Extract the (x, y) coordinate from the center of the cell holding the provided text.  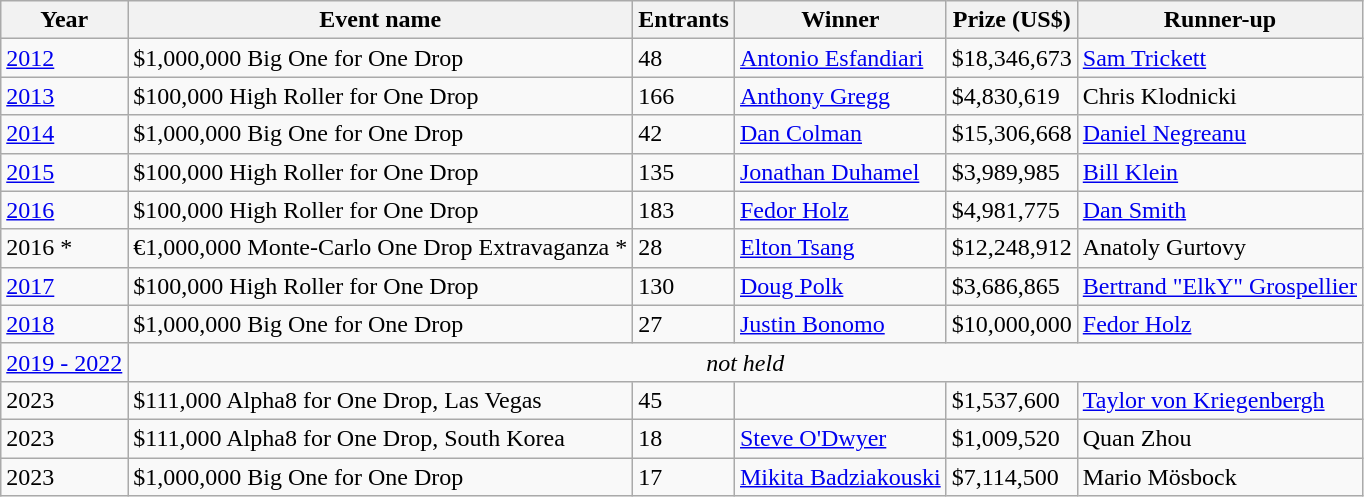
Jonathan Duhamel (840, 172)
€1,000,000 Monte-Carlo One Drop Extravaganza * (380, 248)
Entrants (684, 20)
135 (684, 172)
183 (684, 210)
$1,009,520 (1012, 438)
28 (684, 248)
$15,306,668 (1012, 134)
2012 (64, 58)
Antonio Esfandiari (840, 58)
Quan Zhou (1220, 438)
Mario Mösbock (1220, 477)
27 (684, 324)
18 (684, 438)
Doug Polk (840, 286)
$10,000,000 (1012, 324)
Bill Klein (1220, 172)
Dan Colman (840, 134)
2015 (64, 172)
48 (684, 58)
Anthony Gregg (840, 96)
$7,114,500 (1012, 477)
$4,830,619 (1012, 96)
166 (684, 96)
2019 - 2022 (64, 362)
Steve O'Dwyer (840, 438)
2014 (64, 134)
Bertrand "ElkY" Grospellier (1220, 286)
Anatoly Gurtovy (1220, 248)
Elton Tsang (840, 248)
$1,537,600 (1012, 400)
Event name (380, 20)
$12,248,912 (1012, 248)
$4,981,775 (1012, 210)
45 (684, 400)
2018 (64, 324)
Justin Bonomo (840, 324)
Dan Smith (1220, 210)
$3,686,865 (1012, 286)
Mikita Badziakouski (840, 477)
2016 (64, 210)
$111,000 Alpha8 for One Drop, South Korea (380, 438)
Taylor von Kriegenbergh (1220, 400)
2013 (64, 96)
2016 * (64, 248)
$3,989,985 (1012, 172)
Year (64, 20)
Daniel Negreanu (1220, 134)
Winner (840, 20)
$18,346,673 (1012, 58)
Chris Klodnicki (1220, 96)
130 (684, 286)
17 (684, 477)
Prize (US$) (1012, 20)
Sam Trickett (1220, 58)
2017 (64, 286)
42 (684, 134)
Runner-up (1220, 20)
not held (746, 362)
$111,000 Alpha8 for One Drop, Las Vegas (380, 400)
